Search for the cell housing the specified text and yield its [x, y] center coordinate. 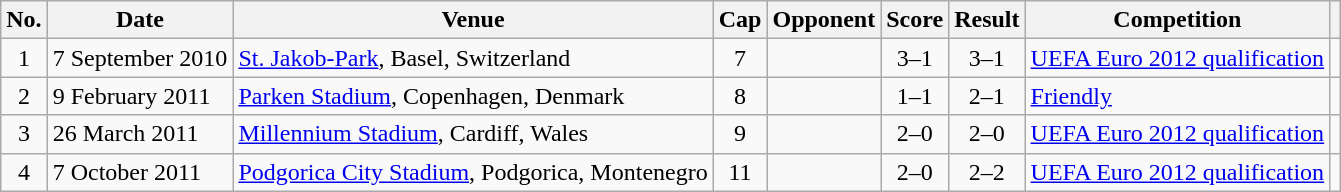
7 October 2011 [140, 172]
St. Jakob-Park, Basel, Switzerland [473, 58]
Podgorica City Stadium, Podgorica, Montenegro [473, 172]
2–1 [987, 96]
No. [24, 20]
Score [915, 20]
2 [24, 96]
Parken Stadium, Copenhagen, Denmark [473, 96]
4 [24, 172]
Opponent [824, 20]
11 [740, 172]
Millennium Stadium, Cardiff, Wales [473, 134]
7 September 2010 [140, 58]
2–2 [987, 172]
26 March 2011 [140, 134]
Result [987, 20]
1–1 [915, 96]
Date [140, 20]
7 [740, 58]
Cap [740, 20]
9 February 2011 [140, 96]
9 [740, 134]
8 [740, 96]
Venue [473, 20]
Friendly [1178, 96]
Competition [1178, 20]
3 [24, 134]
1 [24, 58]
